Return the (X, Y) coordinate for the center point of the cell that contains the specified text.  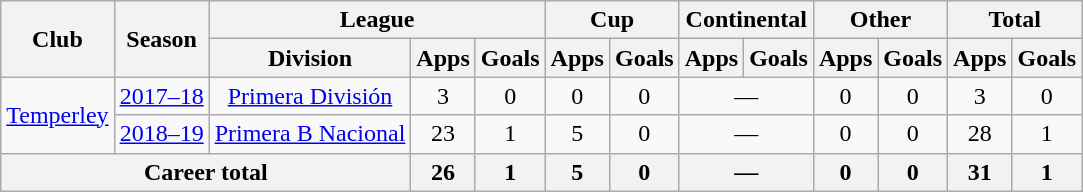
Career total (206, 172)
Primera División (310, 96)
Total (1015, 20)
Primera B Nacional (310, 134)
28 (980, 134)
League (377, 20)
Club (58, 39)
23 (443, 134)
Division (310, 58)
Other (880, 20)
2017–18 (162, 96)
26 (443, 172)
31 (980, 172)
2018–19 (162, 134)
Season (162, 39)
Temperley (58, 115)
Cup (612, 20)
Continental (746, 20)
